Scan for the cell matching the given text and deliver its [X, Y] coordinate at center. 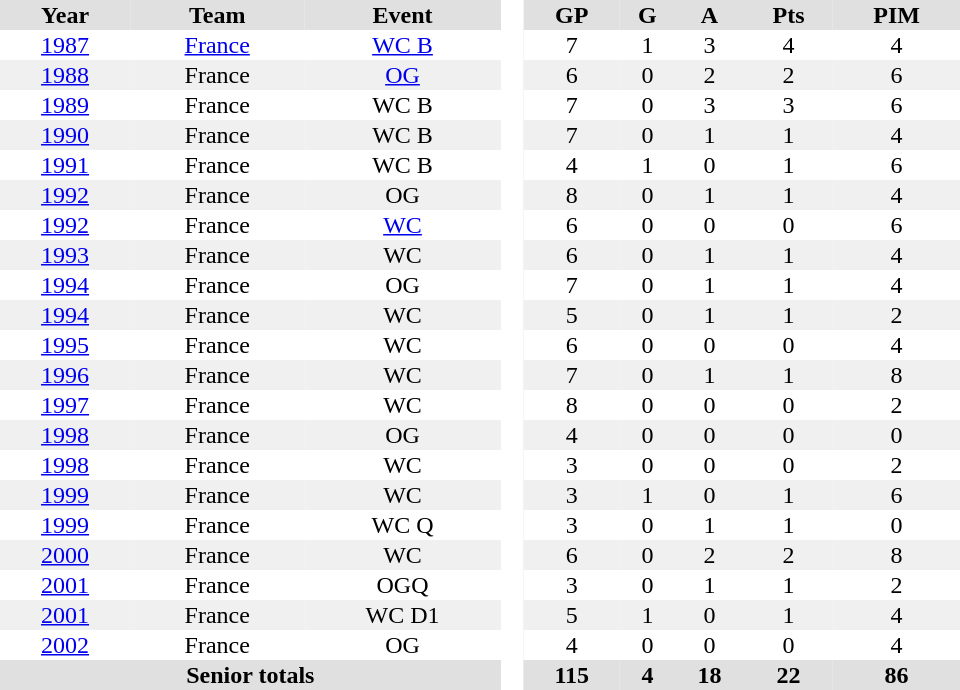
WC Q [402, 525]
Year [65, 15]
1987 [65, 45]
115 [572, 675]
1995 [65, 345]
86 [896, 675]
18 [710, 675]
1996 [65, 375]
22 [788, 675]
OGQ [402, 585]
Senior totals [250, 675]
WC D1 [402, 615]
Pts [788, 15]
1988 [65, 75]
Event [402, 15]
1990 [65, 135]
1997 [65, 405]
GP [572, 15]
2000 [65, 555]
1989 [65, 105]
PIM [896, 15]
1991 [65, 165]
2002 [65, 645]
G [648, 15]
Team [217, 15]
1993 [65, 255]
A [710, 15]
